Identify which cell holds the provided text, then report its [X, Y] central coordinate. 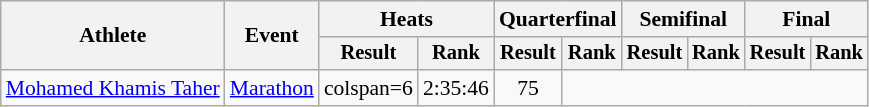
Quarterfinal [558, 19]
Final [806, 19]
Semifinal [684, 19]
Event [272, 36]
2:35:46 [456, 88]
75 [528, 88]
Marathon [272, 88]
colspan=6 [368, 88]
Heats [406, 19]
Athlete [113, 36]
Mohamed Khamis Taher [113, 88]
